Locate the cell with the specified text and output its [X, Y] center coordinate. 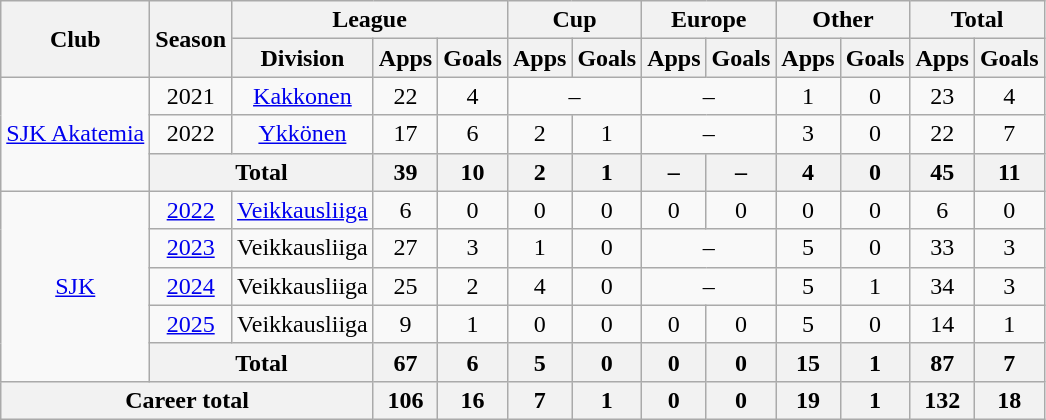
67 [405, 362]
25 [405, 286]
Kakkonen [303, 96]
Europe [709, 20]
Career total [188, 400]
2021 [191, 96]
Ykkönen [303, 134]
39 [405, 172]
87 [942, 362]
League [370, 20]
34 [942, 286]
27 [405, 248]
11 [1009, 172]
SJK [76, 286]
2024 [191, 286]
132 [942, 400]
2025 [191, 324]
33 [942, 248]
Season [191, 39]
2023 [191, 248]
17 [405, 134]
18 [1009, 400]
Club [76, 39]
SJK Akatemia [76, 134]
9 [405, 324]
23 [942, 96]
10 [473, 172]
45 [942, 172]
106 [405, 400]
Other [843, 20]
Division [303, 58]
Cup [574, 20]
15 [808, 362]
16 [473, 400]
14 [942, 324]
19 [808, 400]
